Determine the (X, Y) coordinate at the center of the cell enclosing the given text.  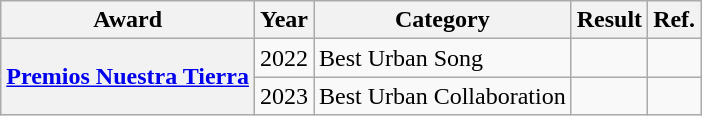
Year (284, 20)
Best Urban Song (443, 58)
Premios Nuestra Tierra (128, 77)
2022 (284, 58)
Category (443, 20)
Best Urban Collaboration (443, 96)
2023 (284, 96)
Award (128, 20)
Result (609, 20)
Ref. (674, 20)
